For the text-containing cell, return its midpoint in (x, y) coordinate format. 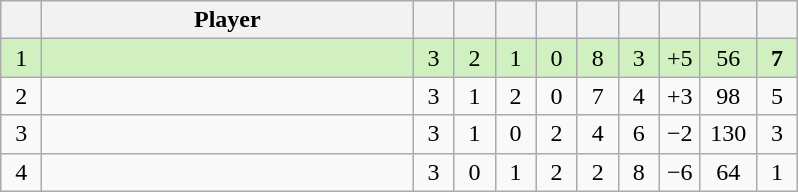
64 (728, 172)
−2 (680, 134)
56 (728, 58)
−6 (680, 172)
130 (728, 134)
+5 (680, 58)
+3 (680, 96)
Player (228, 20)
5 (776, 96)
98 (728, 96)
6 (638, 134)
